Return [X, Y] of the center of cell containing provided text 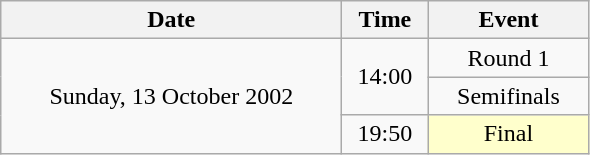
Final [508, 134]
Event [508, 20]
Date [172, 20]
14:00 [385, 77]
19:50 [385, 134]
Round 1 [508, 58]
Time [385, 20]
Semifinals [508, 96]
Sunday, 13 October 2002 [172, 96]
